Output the (X, Y) coordinate of the center of the cell containing the given text.  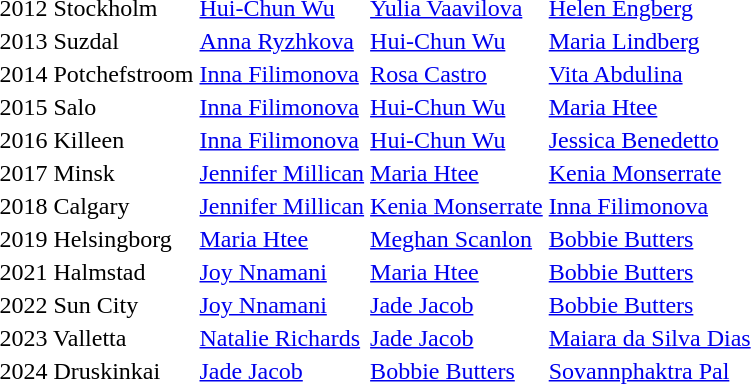
Natalie Richards (282, 338)
Rosa Castro (457, 74)
Anna Ryzhkova (282, 41)
Meghan Scanlon (457, 239)
Kenia Monserrate (457, 206)
